Return (x, y) of the center of cell containing provided text 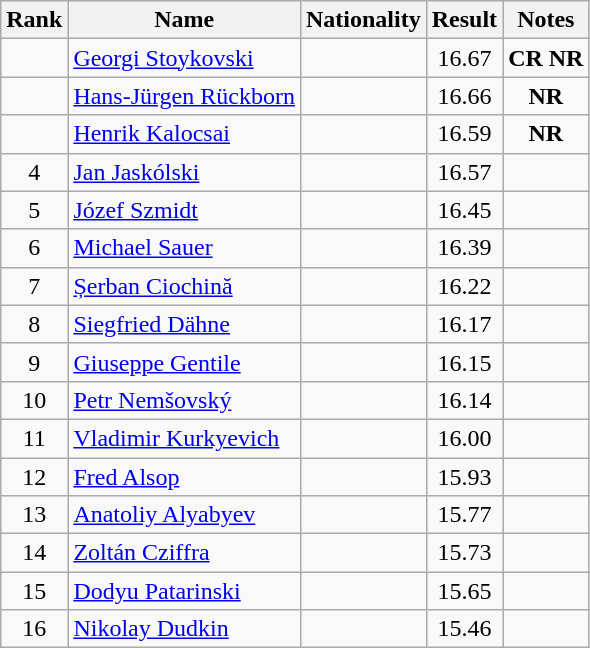
4 (34, 172)
15 (34, 591)
Henrik Kalocsai (184, 134)
15.46 (464, 629)
9 (34, 362)
13 (34, 515)
Fred Alsop (184, 477)
5 (34, 210)
Michael Sauer (184, 248)
15.93 (464, 477)
Zoltán Cziffra (184, 553)
10 (34, 400)
Nikolay Dudkin (184, 629)
15.65 (464, 591)
Siegfried Dähne (184, 324)
Vladimir Kurkyevich (184, 438)
Petr Nemšovský (184, 400)
Anatoliy Alyabyev (184, 515)
11 (34, 438)
12 (34, 477)
6 (34, 248)
8 (34, 324)
16.39 (464, 248)
16.66 (464, 96)
Name (184, 20)
16.22 (464, 286)
16.67 (464, 58)
CR NR (546, 58)
16.57 (464, 172)
Nationality (363, 20)
Result (464, 20)
Notes (546, 20)
Giuseppe Gentile (184, 362)
16 (34, 629)
16.45 (464, 210)
7 (34, 286)
16.59 (464, 134)
Dodyu Patarinski (184, 591)
Jan Jaskólski (184, 172)
14 (34, 553)
Józef Szmidt (184, 210)
16.00 (464, 438)
16.15 (464, 362)
15.77 (464, 515)
15.73 (464, 553)
Georgi Stoykovski (184, 58)
Rank (34, 20)
Hans-Jürgen Rückborn (184, 96)
Șerban Ciochină (184, 286)
16.17 (464, 324)
16.14 (464, 400)
